Return [X, Y] of the center of cell containing provided text 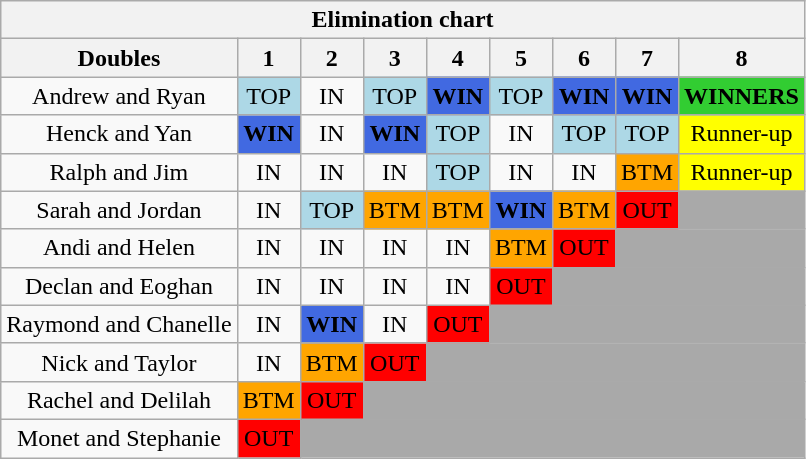
2 [332, 58]
4 [458, 58]
Sarah and Jordan [119, 210]
Doubles [119, 58]
Elimination chart [403, 20]
Andrew and Ryan [119, 96]
3 [394, 58]
Declan and Eoghan [119, 286]
Nick and Taylor [119, 362]
Monet and Stephanie [119, 438]
Rachel and Delilah [119, 400]
5 [520, 58]
Henck and Yan [119, 134]
6 [584, 58]
7 [648, 58]
Raymond and Chanelle [119, 324]
Ralph and Jim [119, 172]
8 [742, 58]
WINNERS [742, 96]
Andi and Helen [119, 248]
1 [268, 58]
